Scan for the cell matching the given text and deliver its [X, Y] coordinate at center. 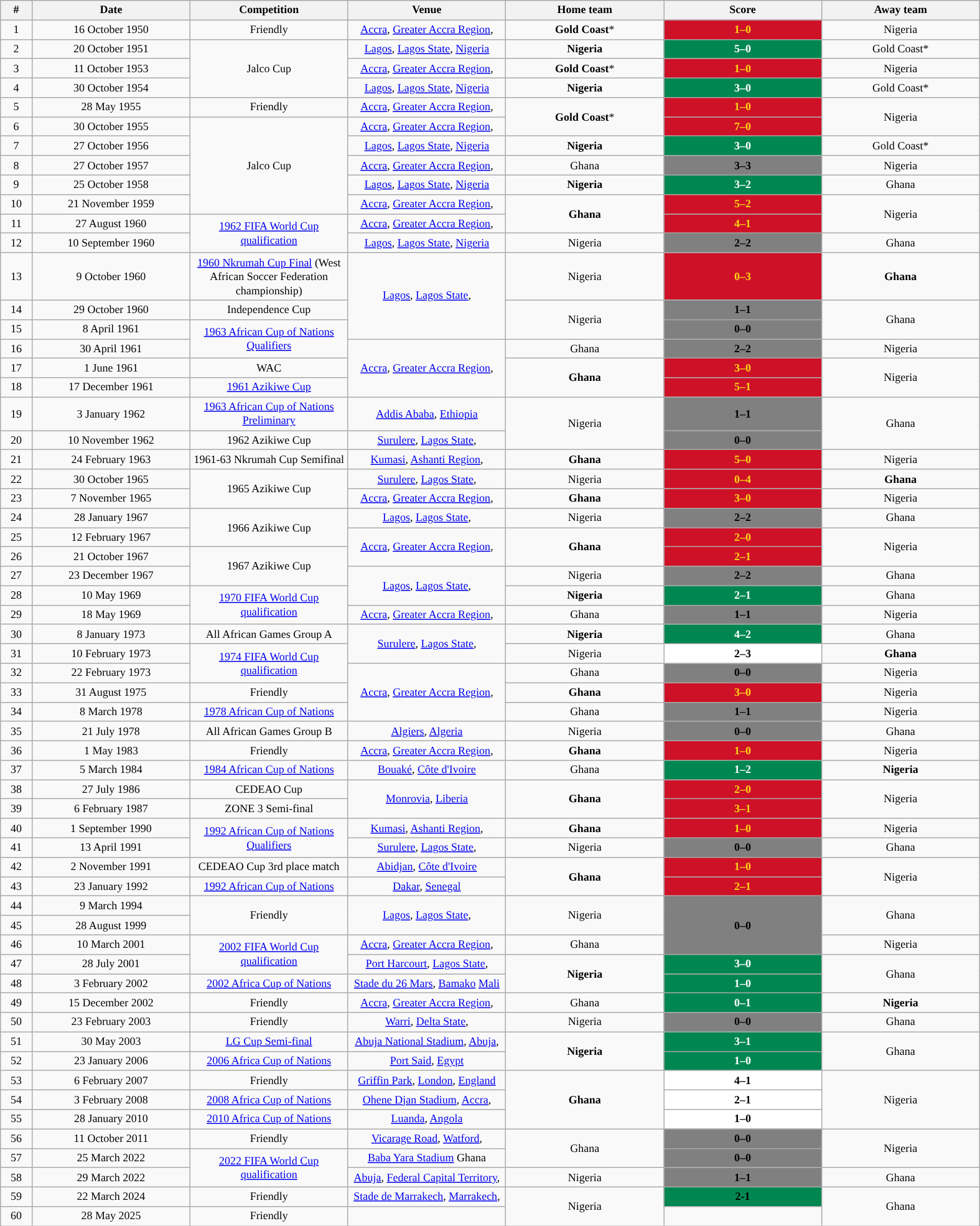
28 May 1955 [111, 107]
30 October 1955 [111, 127]
5–1 [743, 387]
1960 Nkrumah Cup Final (West African Soccer Federation championship) [269, 276]
Competition [269, 10]
23 December 1967 [111, 576]
19 [16, 414]
20 [16, 441]
0–3 [743, 276]
Abidjan, Côte d'Ivoire [427, 866]
33 [16, 692]
10 March 2001 [111, 945]
Bouaké, Côte d'Ivoire [427, 770]
8 January 1973 [111, 634]
5 [16, 107]
13 April 1991 [111, 848]
34 [16, 712]
28 August 1999 [111, 925]
35 [16, 731]
All African Games Group A [269, 634]
24 February 1963 [111, 459]
42 [16, 866]
47 [16, 963]
Dakar, Senegal [427, 886]
9 March 1994 [111, 906]
1966 Azikiwe Cup [269, 527]
28 July 2001 [111, 963]
1967 Azikiwe Cup [269, 566]
2 [16, 49]
21 July 1978 [111, 731]
50 [16, 1022]
18 [16, 387]
22 March 2024 [111, 1196]
23 January 1992 [111, 886]
3 [16, 68]
21 October 1967 [111, 556]
8 April 1961 [111, 329]
25 [16, 538]
54 [16, 1100]
10 [16, 204]
6 [16, 127]
27 October 1957 [111, 166]
10 September 1960 [111, 243]
Port Said, Egypt [427, 1060]
1962 FIFA World Cup qualification [269, 233]
1963 African Cup of Nations Qualifiers [269, 339]
23 February 2003 [111, 1022]
10 February 1973 [111, 653]
22 February 1973 [111, 673]
31 August 1975 [111, 692]
Independence Cup [269, 310]
Algiers, Algeria [427, 731]
9 October 1960 [111, 276]
22 [16, 479]
56 [16, 1139]
9 [16, 184]
53 [16, 1080]
31 [16, 653]
1965 Azikiwe Cup [269, 489]
# [16, 10]
1974 FIFA World Cup qualification [269, 663]
8 March 1978 [111, 712]
55 [16, 1119]
7–0 [743, 127]
3 January 1962 [111, 414]
6 February 2007 [111, 1080]
11 October 2011 [111, 1139]
28 January 1967 [111, 518]
1963 African Cup of Nations Preliminary [269, 414]
17 December 1961 [111, 387]
CEDEAO Cup 3rd place match [269, 866]
27 [16, 576]
1 [16, 30]
Ohene Djan Stadium, Accra, [427, 1100]
3 February 2002 [111, 983]
1 September 1990 [111, 828]
21 [16, 459]
28 May 2025 [111, 1216]
2006 Africa Cup of Nations [269, 1060]
20 October 1951 [111, 49]
32 [16, 673]
30 April 1961 [111, 349]
48 [16, 983]
Stade de Marrakech, Marrakech, [427, 1196]
Venue [427, 10]
Stade du 26 Mars, Bamako Mali [427, 983]
1970 FIFA World Cup qualification [269, 605]
1961-63 Nkrumah Cup Semifinal [269, 459]
Baba Yara Stadium Ghana [427, 1158]
44 [16, 906]
10 May 1969 [111, 595]
1978 African Cup of Nations [269, 712]
Griffin Park, London, England [427, 1080]
2002 FIFA World Cup qualification [269, 954]
30 May 2003 [111, 1042]
27 July 1986 [111, 789]
39 [16, 809]
27 August 1960 [111, 224]
0–4 [743, 479]
24 [16, 518]
16 [16, 349]
1992 African Cup of Nations [269, 886]
1 May 1983 [111, 751]
Monrovia, Liberia [427, 799]
2-1 [743, 1196]
23 [16, 498]
3 February 2008 [111, 1100]
12 [16, 243]
16 October 1950 [111, 30]
40 [16, 828]
15 [16, 329]
28 January 2010 [111, 1119]
1984 African Cup of Nations [269, 770]
1–2 [743, 770]
3–2 [743, 184]
37 [16, 770]
WAC [269, 368]
15 December 2002 [111, 1003]
26 [16, 556]
36 [16, 751]
12 February 1967 [111, 538]
25 October 1958 [111, 184]
49 [16, 1003]
38 [16, 789]
5–2 [743, 204]
57 [16, 1158]
7 [16, 146]
18 May 1969 [111, 615]
All African Games Group B [269, 731]
17 [16, 368]
52 [16, 1060]
41 [16, 848]
Warri, Delta State, [427, 1022]
Home team [585, 10]
Luanda, Angola [427, 1119]
6 February 1987 [111, 809]
45 [16, 925]
29 October 1960 [111, 310]
30 [16, 634]
2022 FIFA World Cup qualification [269, 1168]
10 November 1962 [111, 441]
14 [16, 310]
13 [16, 276]
2008 Africa Cup of Nations [269, 1100]
Away team [900, 10]
60 [16, 1216]
ZONE 3 Semi-final [269, 809]
Date [111, 10]
25 March 2022 [111, 1158]
59 [16, 1196]
Abuja, Federal Capital Territory, [427, 1177]
1961 Azikiwe Cup [269, 387]
27 October 1956 [111, 146]
29 March 2022 [111, 1177]
Vicarage Road, Watford, [427, 1139]
Score [743, 10]
30 October 1965 [111, 479]
8 [16, 166]
2–3 [743, 653]
1962 Azikiwe Cup [269, 441]
2010 Africa Cup of Nations [269, 1119]
3–3 [743, 166]
43 [16, 886]
7 November 1965 [111, 498]
CEDEAO Cup [269, 789]
58 [16, 1177]
1 June 1961 [111, 368]
28 [16, 595]
51 [16, 1042]
23 January 2006 [111, 1060]
Port Harcourt, Lagos State, [427, 963]
46 [16, 945]
5 March 1984 [111, 770]
2002 Africa Cup of Nations [269, 983]
1992 African Cup of Nations Qualifiers [269, 838]
30 October 1954 [111, 87]
11 [16, 224]
0–1 [743, 1003]
LG Cup Semi-final [269, 1042]
2 November 1991 [111, 866]
Addis Ababa, Ethiopia [427, 414]
Abuja National Stadium, Abuja, [427, 1042]
21 November 1959 [111, 204]
4–2 [743, 634]
4 [16, 87]
29 [16, 615]
11 October 1953 [111, 68]
